Determine the [X, Y] coordinate at the center of the cell enclosing the given text.  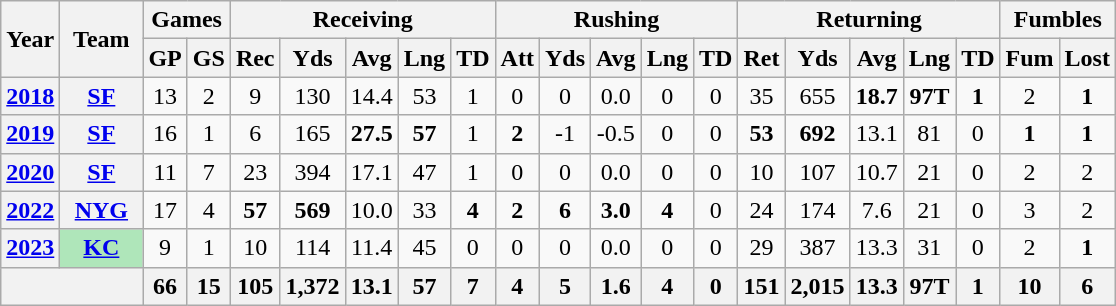
2020 [30, 172]
GS [208, 58]
16 [165, 134]
45 [424, 248]
1,372 [312, 286]
Ret [762, 58]
Rec [255, 58]
33 [424, 210]
31 [929, 248]
Fum [1030, 58]
Fumbles [1058, 20]
3 [1030, 210]
130 [312, 96]
GP [165, 58]
-1 [564, 134]
17 [165, 210]
23 [255, 172]
2023 [30, 248]
NYG [102, 210]
47 [424, 172]
18.7 [876, 96]
3.0 [616, 210]
Returning [869, 20]
114 [312, 248]
2,015 [818, 286]
66 [165, 286]
Games [186, 20]
Lost [1087, 58]
10.0 [372, 210]
11 [165, 172]
105 [255, 286]
7.6 [876, 210]
81 [929, 134]
-0.5 [616, 134]
15 [208, 286]
394 [312, 172]
2018 [30, 96]
14.4 [372, 96]
13 [165, 96]
11.4 [372, 248]
387 [818, 248]
151 [762, 286]
27.5 [372, 134]
35 [762, 96]
692 [818, 134]
Year [30, 39]
2022 [30, 210]
1.6 [616, 286]
10.7 [876, 172]
Receiving [362, 20]
569 [312, 210]
2019 [30, 134]
107 [818, 172]
165 [312, 134]
Att [517, 58]
5 [564, 286]
174 [818, 210]
Rushing [616, 20]
17.1 [372, 172]
24 [762, 210]
655 [818, 96]
29 [762, 248]
KC [102, 248]
Team [102, 39]
